Capture the cell that displays the provided text and extract its [X, Y] central coordinate. 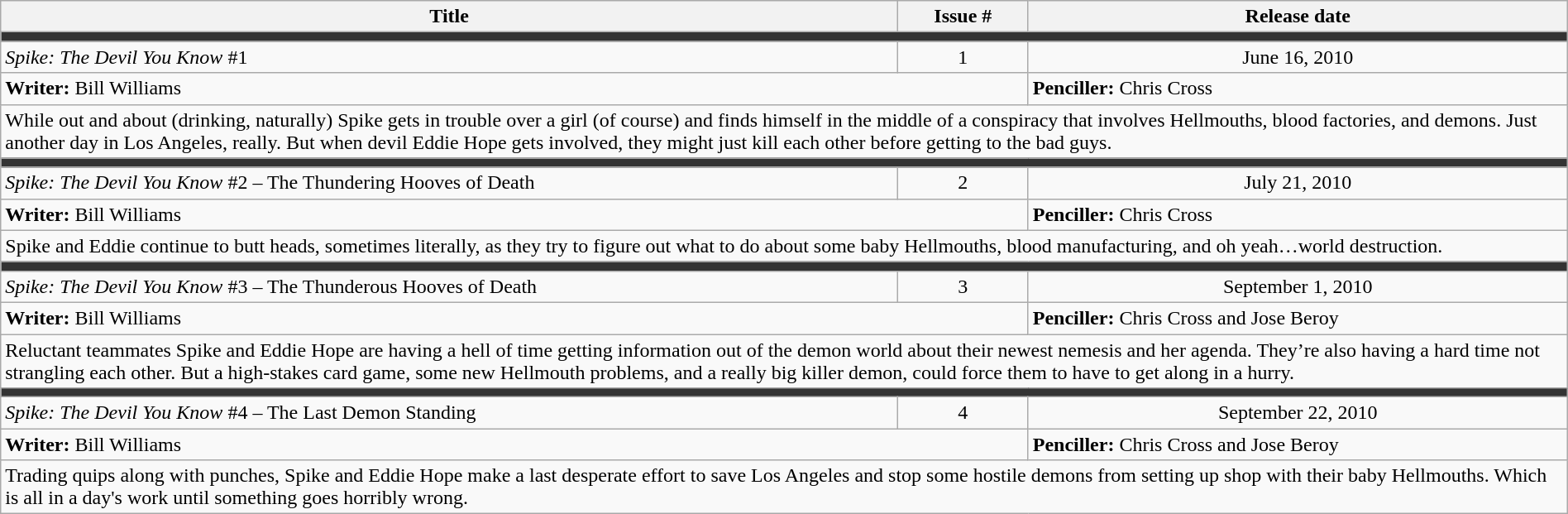
4 [963, 413]
September 22, 2010 [1298, 413]
3 [963, 286]
Title [450, 17]
June 16, 2010 [1298, 57]
September 1, 2010 [1298, 286]
Issue # [963, 17]
Spike: The Devil You Know #3 – The Thunderous Hooves of Death [450, 286]
Spike: The Devil You Know #1 [450, 57]
Spike: The Devil You Know #2 – The Thundering Hooves of Death [450, 183]
July 21, 2010 [1298, 183]
2 [963, 183]
Release date [1298, 17]
1 [963, 57]
Spike: The Devil You Know #4 – The Last Demon Standing [450, 413]
